Find where the given text appears and provide that cell's center as [x, y] coordinate. 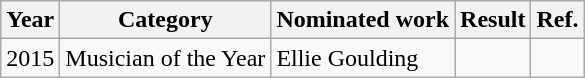
Ref. [558, 20]
Nominated work [363, 20]
Result [493, 20]
Musician of the Year [166, 58]
Ellie Goulding [363, 58]
2015 [30, 58]
Year [30, 20]
Category [166, 20]
